Search for the cell housing the specified text and yield its (x, y) center coordinate. 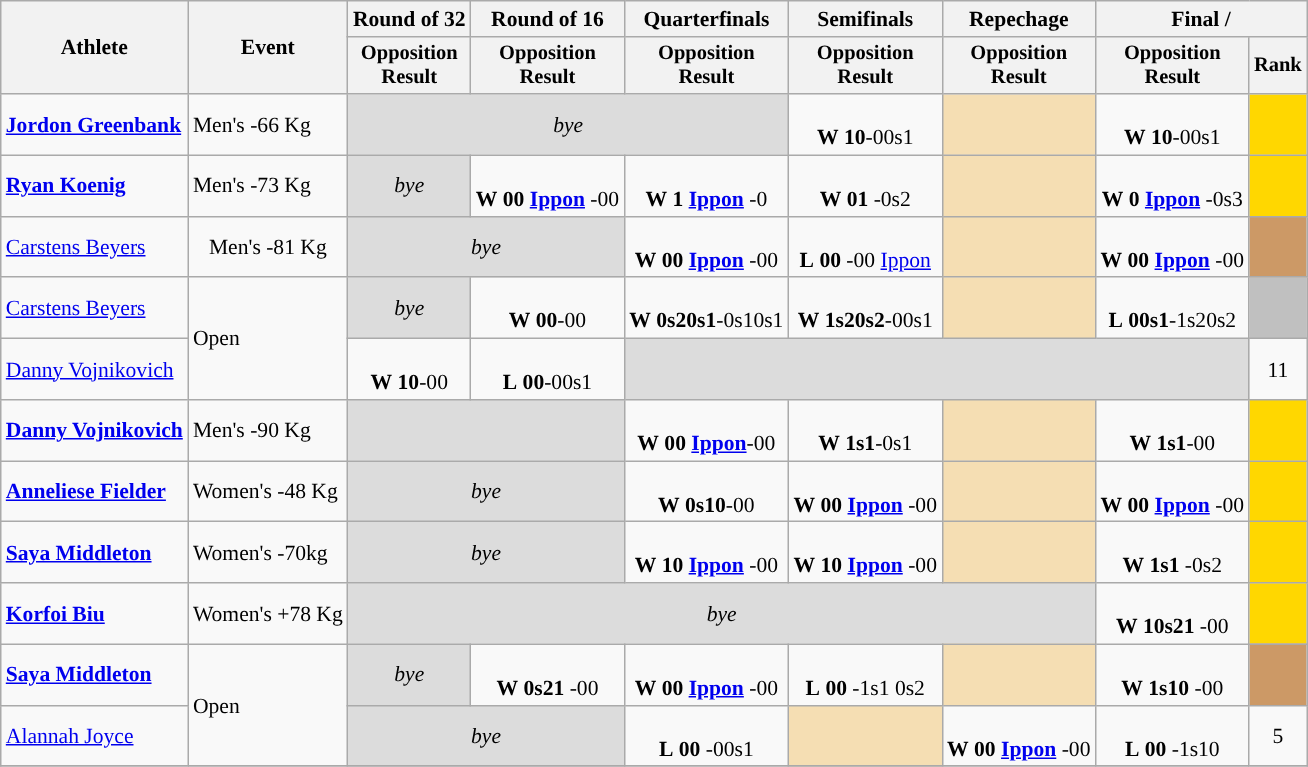
W 1s10 -00 (1173, 676)
Korfoi Biu (94, 614)
Men's -66 Kg (268, 124)
L 00s1-1s20s2 (1173, 308)
11 (1278, 370)
Women's -70kg (268, 552)
Jordon Greenbank (94, 124)
Quarterfinals (706, 19)
W 00 Ippon-00 (706, 430)
W 1s1 -0s2 (1173, 552)
Semifinals (865, 19)
W 10-00 (410, 370)
Athlete (94, 48)
Men's -81 Kg (268, 248)
W 0s10-00 (706, 492)
W 0 Ippon -0s3 (1173, 186)
W 00-00 (548, 308)
L 00 -00 Ippon (865, 248)
L 00-00s1 (548, 370)
Round of 16 (548, 19)
Repechage (1019, 19)
Ryan Koenig (94, 186)
W 01 -0s2 (865, 186)
Men's -90 Kg (268, 430)
L 00 -1s10 (1173, 736)
W 0s21 -00 (548, 676)
Alannah Joyce (94, 736)
W 1 Ippon -0 (706, 186)
Men's -73 Kg (268, 186)
L 00 -1s1 0s2 (865, 676)
W 1s20s2-00s1 (865, 308)
Rank (1278, 66)
Event (268, 48)
W 1s1-00 (1173, 430)
L 00 -00s1 (706, 736)
Round of 32 (410, 19)
Women's -48 Kg (268, 492)
Women's +78 Kg (268, 614)
W 0s20s1-0s10s1 (706, 308)
5 (1278, 736)
W 10s21 -00 (1173, 614)
W 1s1-0s1 (865, 430)
Anneliese Fielder (94, 492)
Final / (1202, 19)
